Return the (x, y) coordinate for the center point of the cell that contains the specified text.  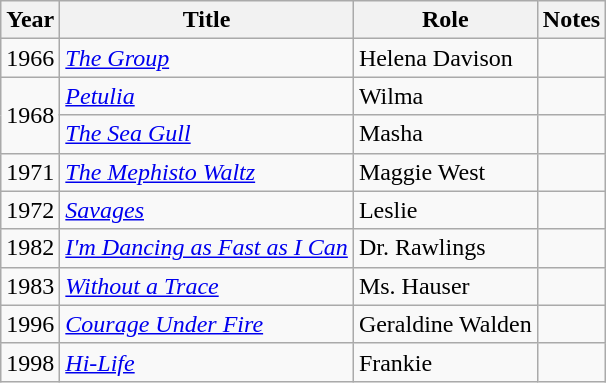
1982 (30, 248)
Geraldine Walden (445, 324)
Year (30, 20)
Notes (571, 20)
Title (207, 20)
Courage Under Fire (207, 324)
Wilma (445, 96)
Without a Trace (207, 286)
The Sea Gull (207, 134)
1971 (30, 172)
1983 (30, 286)
The Group (207, 58)
Frankie (445, 362)
The Mephisto Waltz (207, 172)
Masha (445, 134)
1966 (30, 58)
I'm Dancing as Fast as I Can (207, 248)
1996 (30, 324)
1972 (30, 210)
1968 (30, 115)
Leslie (445, 210)
Maggie West (445, 172)
Ms. Hauser (445, 286)
1998 (30, 362)
Petulia (207, 96)
Hi-Life (207, 362)
Dr. Rawlings (445, 248)
Role (445, 20)
Helena Davison (445, 58)
Savages (207, 210)
